Extract the (x, y) coordinate from the center of the cell holding the provided text.  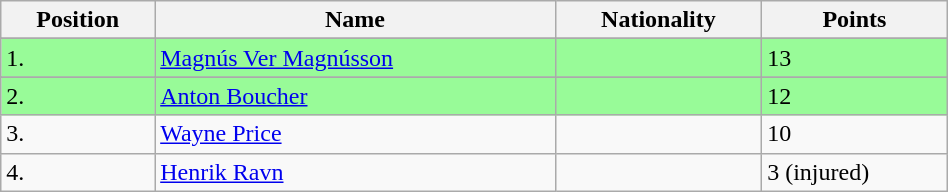
3. (78, 134)
2. (78, 96)
Nationality (658, 20)
Wayne Price (356, 134)
Name (356, 20)
Anton Boucher (356, 96)
Points (855, 20)
Henrik Ravn (356, 172)
13 (855, 58)
Magnús Ver Magnússon (356, 58)
4. (78, 172)
10 (855, 134)
1. (78, 58)
3 (injured) (855, 172)
Position (78, 20)
12 (855, 96)
